For the text-containing cell, return its midpoint in [x, y] coordinate format. 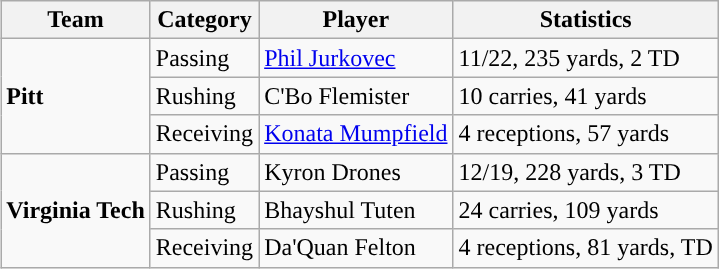
11/22, 235 yards, 2 TD [586, 58]
Virginia Tech [76, 210]
Konata Mumpfield [356, 134]
Team [76, 20]
12/19, 228 yards, 3 TD [586, 172]
24 carries, 109 yards [586, 210]
Statistics [586, 20]
4 receptions, 57 yards [586, 134]
Category [204, 20]
4 receptions, 81 yards, TD [586, 248]
Kyron Drones [356, 172]
C'Bo Flemister [356, 96]
Da'Quan Felton [356, 248]
Phil Jurkovec [356, 58]
Bhayshul Tuten [356, 210]
10 carries, 41 yards [586, 96]
Pitt [76, 96]
Player [356, 20]
